Return [X, Y] of the center of cell containing provided text 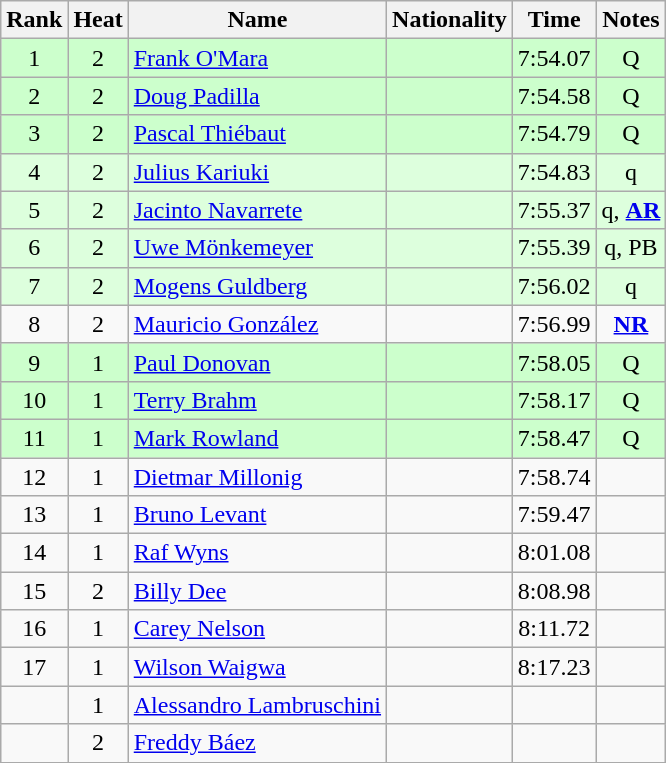
Frank O'Mara [257, 58]
7:59.47 [554, 515]
Nationality [450, 20]
5 [34, 210]
7:58.17 [554, 400]
17 [34, 667]
Doug Padilla [257, 96]
7:58.05 [554, 362]
Alessandro Lambruschini [257, 705]
Paul Donovan [257, 362]
3 [34, 134]
Raf Wyns [257, 553]
Freddy Báez [257, 743]
7:54.83 [554, 172]
14 [34, 553]
12 [34, 477]
Uwe Mönkemeyer [257, 248]
4 [34, 172]
16 [34, 629]
7:55.37 [554, 210]
Billy Dee [257, 591]
Julius Kariuki [257, 172]
Rank [34, 20]
11 [34, 438]
15 [34, 591]
Carey Nelson [257, 629]
Terry Brahm [257, 400]
8 [34, 324]
10 [34, 400]
7:54.07 [554, 58]
6 [34, 248]
Mauricio González [257, 324]
8:17.23 [554, 667]
Dietmar Millonig [257, 477]
Mark Rowland [257, 438]
7:54.79 [554, 134]
Pascal Thiébaut [257, 134]
Notes [631, 20]
Bruno Levant [257, 515]
Heat [98, 20]
Name [257, 20]
8:11.72 [554, 629]
q, AR [631, 210]
13 [34, 515]
7:54.58 [554, 96]
Jacinto Navarrete [257, 210]
8:08.98 [554, 591]
7:58.47 [554, 438]
7:56.99 [554, 324]
7:56.02 [554, 286]
Wilson Waigwa [257, 667]
Mogens Guldberg [257, 286]
NR [631, 324]
9 [34, 362]
8:01.08 [554, 553]
7:55.39 [554, 248]
Time [554, 20]
7:58.74 [554, 477]
7 [34, 286]
q, PB [631, 248]
